Find where the given text appears and provide that cell's center as (x, y) coordinate. 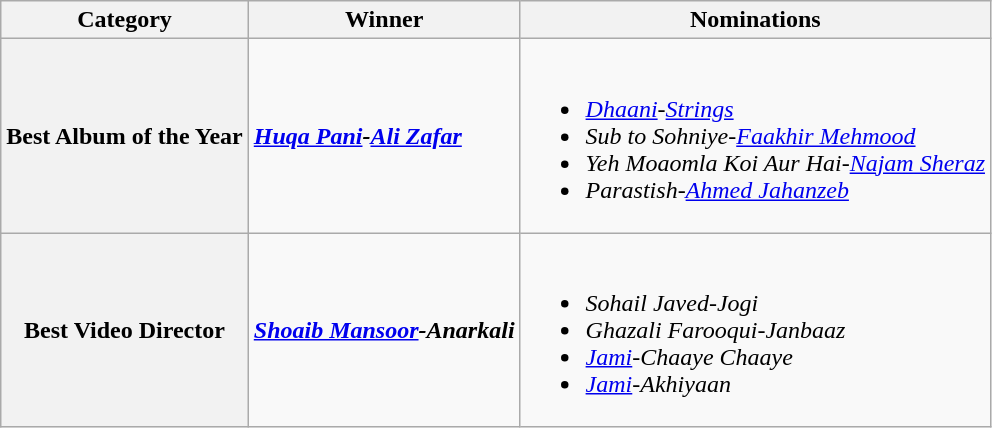
Nominations (755, 20)
Shoaib Mansoor-Anarkali (384, 330)
Category (125, 20)
Huqa Pani-Ali Zafar (384, 136)
Dhaani-StringsSub to Sohniye-Faakhir MehmoodYeh Moaomla Koi Aur Hai-Najam SherazParastish-Ahmed Jahanzeb (755, 136)
Best Video Director (125, 330)
Winner (384, 20)
Best Album of the Year (125, 136)
Sohail Javed-JogiGhazali Farooqui-JanbaazJami-Chaaye ChaayeJami-Akhiyaan (755, 330)
